Provide the (X, Y) coordinate of the cell's center where the given text is located.  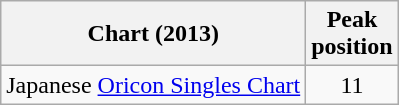
Peakposition (352, 34)
Chart (2013) (154, 34)
11 (352, 85)
Japanese Oricon Singles Chart (154, 85)
